Return [x, y] of the center of cell containing provided text 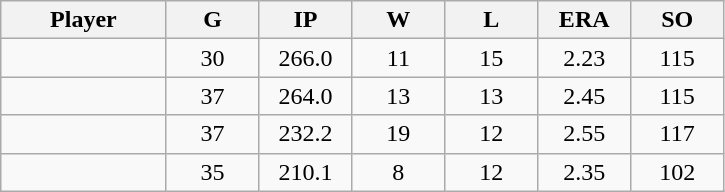
264.0 [306, 96]
G [212, 20]
102 [678, 172]
2.55 [584, 134]
117 [678, 134]
11 [398, 58]
35 [212, 172]
2.35 [584, 172]
19 [398, 134]
Player [84, 20]
15 [492, 58]
IP [306, 20]
2.45 [584, 96]
232.2 [306, 134]
2.23 [584, 58]
266.0 [306, 58]
ERA [584, 20]
W [398, 20]
210.1 [306, 172]
8 [398, 172]
L [492, 20]
SO [678, 20]
30 [212, 58]
